Capture the cell that displays the provided text and extract its [X, Y] central coordinate. 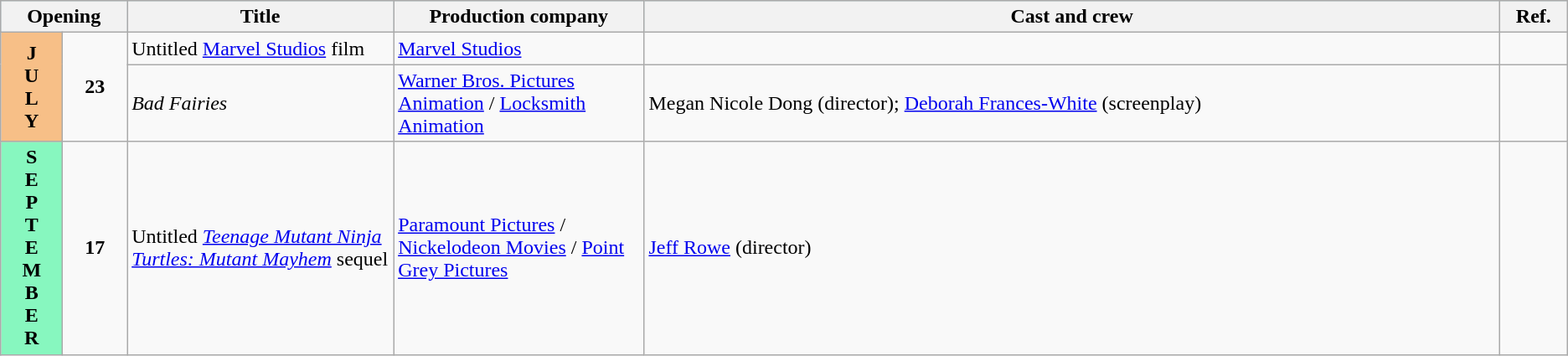
Megan Nicole Dong (director); Deborah Frances-White (screenplay) [1072, 103]
SEPTEMBER [32, 248]
Marvel Studios [519, 49]
23 [95, 87]
Untitled Marvel Studios film [260, 49]
Bad Fairies [260, 103]
JULY [32, 87]
Untitled Teenage Mutant Ninja Turtles: Mutant Mayhem sequel [260, 248]
Production company [519, 17]
Paramount Pictures / Nickelodeon Movies / Point Grey Pictures [519, 248]
17 [95, 248]
Jeff Rowe (director) [1072, 248]
Cast and crew [1072, 17]
Warner Bros. Pictures Animation / Locksmith Animation [519, 103]
Title [260, 17]
Ref. [1533, 17]
Opening [64, 17]
